Detect which cell encompasses the target text, then output its (x, y) center coordinate. 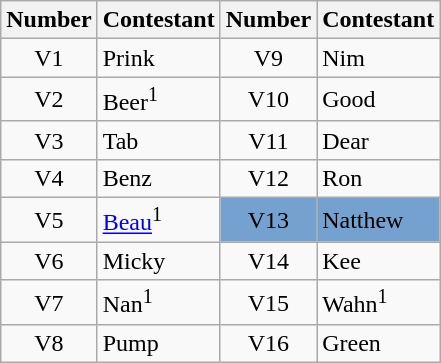
Good (378, 100)
V10 (268, 100)
Prink (158, 58)
Micky (158, 261)
Nim (378, 58)
V6 (49, 261)
Ron (378, 178)
V13 (268, 220)
Wahn1 (378, 302)
Green (378, 344)
V1 (49, 58)
V5 (49, 220)
V12 (268, 178)
V15 (268, 302)
V11 (268, 140)
Pump (158, 344)
Kee (378, 261)
V4 (49, 178)
V2 (49, 100)
Benz (158, 178)
V3 (49, 140)
V14 (268, 261)
V9 (268, 58)
Tab (158, 140)
V8 (49, 344)
Beau1 (158, 220)
V7 (49, 302)
Dear (378, 140)
Nan1 (158, 302)
Natthew (378, 220)
Beer1 (158, 100)
V16 (268, 344)
